Find where the given text appears and provide that cell's center as (x, y) coordinate. 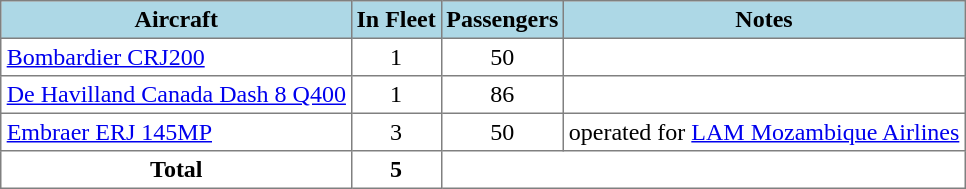
Aircraft (176, 20)
5 (396, 170)
Bombardier CRJ200 (176, 57)
Total (176, 170)
86 (502, 95)
Passengers (502, 20)
Embraer ERJ 145MP (176, 132)
operated for LAM Mozambique Airlines (764, 132)
In Fleet (396, 20)
Notes (764, 20)
De Havilland Canada Dash 8 Q400 (176, 95)
3 (396, 132)
